Find where the given text appears and provide that cell's center as [X, Y] coordinate. 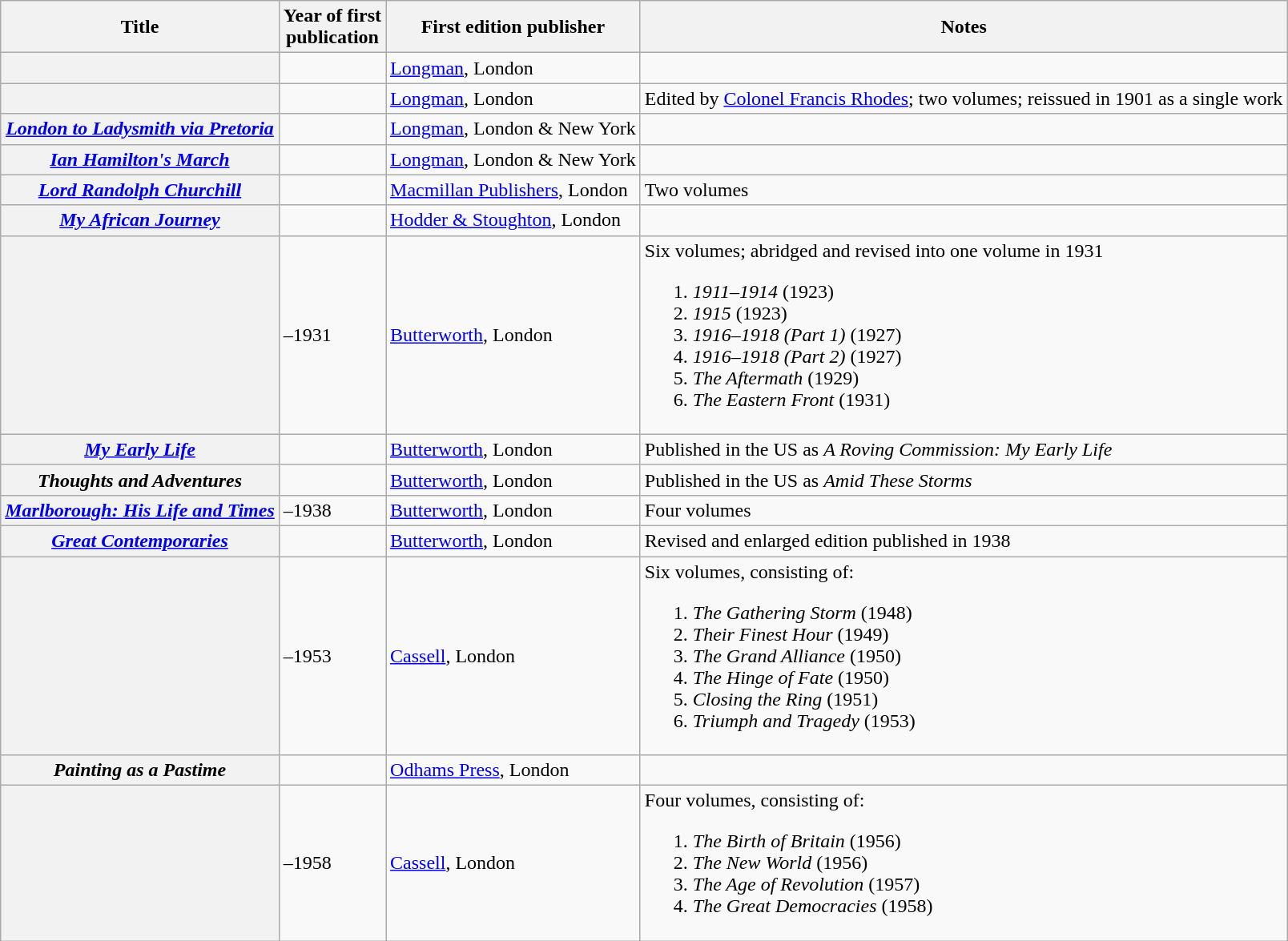
My African Journey [140, 220]
Notes [964, 27]
Title [140, 27]
Painting as a Pastime [140, 770]
Year of firstpublication [332, 27]
–1953 [332, 655]
Four volumes, consisting of:The Birth of Britain (1956)The New World (1956)The Age of Revolution (1957)The Great Democracies (1958) [964, 863]
Marlborough: His Life and Times [140, 510]
Revised and enlarged edition published in 1938 [964, 541]
Odhams Press, London [513, 770]
Hodder & Stoughton, London [513, 220]
Ian Hamilton's March [140, 159]
Thoughts and Adventures [140, 480]
–1958 [332, 863]
Macmillan Publishers, London [513, 190]
My Early Life [140, 449]
Edited by Colonel Francis Rhodes; two volumes; reissued in 1901 as a single work [964, 99]
Published in the US as A Roving Commission: My Early Life [964, 449]
Four volumes [964, 510]
Two volumes [964, 190]
–1938 [332, 510]
London to Ladysmith via Pretoria [140, 129]
Published in the US as Amid These Storms [964, 480]
First edition publisher [513, 27]
Lord Randolph Churchill [140, 190]
Great Contemporaries [140, 541]
–1931 [332, 335]
